Scan for the cell matching the given text and deliver its (X, Y) coordinate at center. 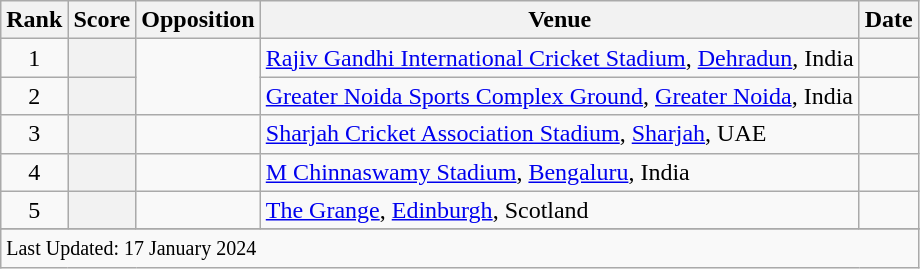
Last Updated: 17 January 2024 (460, 248)
Date (888, 20)
3 (34, 134)
Venue (560, 20)
Score (102, 20)
4 (34, 172)
Rank (34, 20)
Rajiv Gandhi International Cricket Stadium, Dehradun, India (560, 58)
Opposition (198, 20)
Sharjah Cricket Association Stadium, Sharjah, UAE (560, 134)
2 (34, 96)
1 (34, 58)
5 (34, 210)
M Chinnaswamy Stadium, Bengaluru, India (560, 172)
Greater Noida Sports Complex Ground, Greater Noida, India (560, 96)
The Grange, Edinburgh, Scotland (560, 210)
